From the cell containing the given text, extract its center point as (x, y) coordinate. 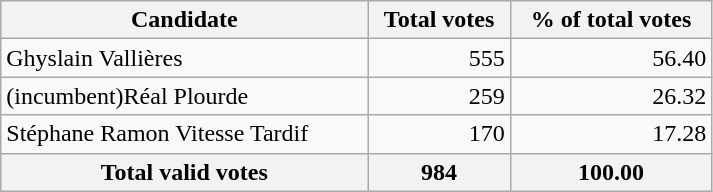
984 (440, 172)
Candidate (184, 20)
170 (440, 134)
56.40 (610, 58)
555 (440, 58)
% of total votes (610, 20)
Total valid votes (184, 172)
259 (440, 96)
(incumbent)Réal Plourde (184, 96)
Ghyslain Vallières (184, 58)
26.32 (610, 96)
17.28 (610, 134)
Total votes (440, 20)
100.00 (610, 172)
Stéphane Ramon Vitesse Tardif (184, 134)
